Return the (x, y) coordinate for the center point of the cell that contains the specified text.  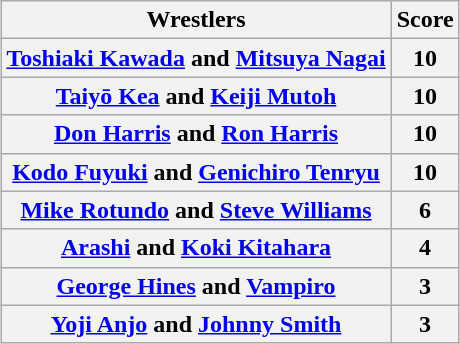
Yoji Anjo and Johnny Smith (196, 324)
Wrestlers (196, 20)
Kodo Fuyuki and Genichiro Tenryu (196, 172)
4 (425, 248)
Taiyō Kea and Keiji Mutoh (196, 96)
Toshiaki Kawada and Mitsuya Nagai (196, 58)
6 (425, 210)
George Hines and Vampiro (196, 286)
Don Harris and Ron Harris (196, 134)
Score (425, 20)
Mike Rotundo and Steve Williams (196, 210)
Arashi and Koki Kitahara (196, 248)
